Pinpoint the cell where the given text exists, returning its (X, Y) midpoint coordinate. 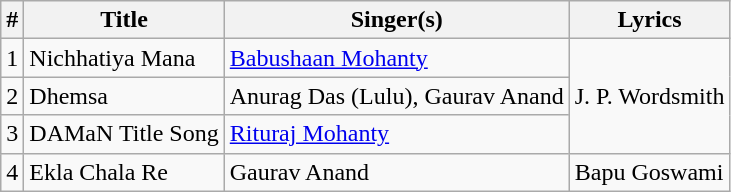
Ekla Chala Re (124, 172)
Title (124, 20)
Lyrics (650, 20)
J. P. Wordsmith (650, 96)
Babushaan Mohanty (396, 58)
Bapu Goswami (650, 172)
Anurag Das (Lulu), Gaurav Anand (396, 96)
Gaurav Anand (396, 172)
2 (12, 96)
DAMaN Title Song (124, 134)
4 (12, 172)
Singer(s) (396, 20)
# (12, 20)
Nichhatiya Mana (124, 58)
1 (12, 58)
Dhemsa (124, 96)
3 (12, 134)
Rituraj Mohanty (396, 134)
